From the cell containing the given text, extract its center point as [x, y] coordinate. 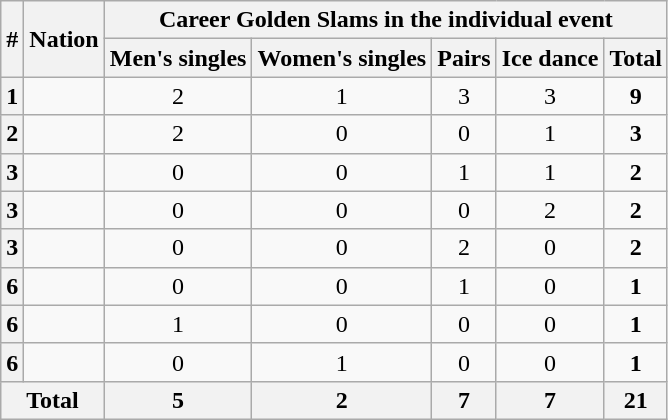
Pairs [464, 58]
Nation [64, 39]
# [12, 39]
5 [178, 400]
Ice dance [550, 58]
9 [636, 96]
Women's singles [342, 58]
21 [636, 400]
Career Golden Slams in the individual event [386, 20]
Men's singles [178, 58]
